Return the [x, y] coordinate for the center point of the cell that contains the specified text.  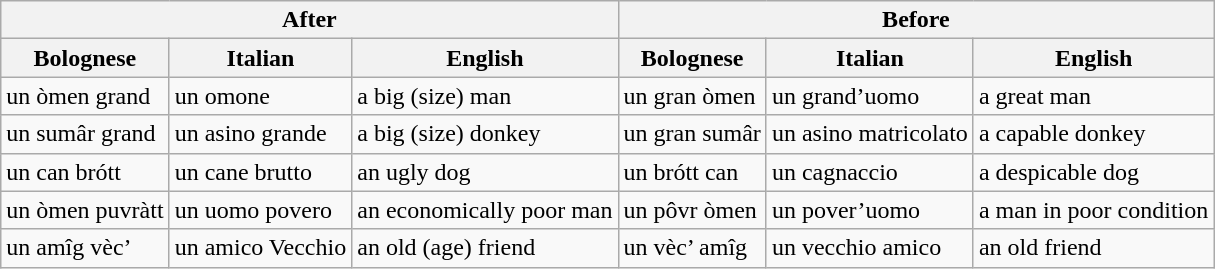
un amico Vecchio [260, 248]
un vèc’ amîg [692, 248]
un cagnaccio [870, 172]
a man in poor condition [1093, 210]
an ugly dog [485, 172]
un òmen grand [85, 96]
an old friend [1093, 248]
Before [916, 20]
un can brótt [85, 172]
un vecchio amico [870, 248]
un asino grande [260, 134]
a capable donkey [1093, 134]
a big (size) donkey [485, 134]
un òmen puvràtt [85, 210]
un omone [260, 96]
un gran òmen [692, 96]
un sumâr grand [85, 134]
un cane brutto [260, 172]
an economically poor man [485, 210]
un brótt can [692, 172]
After [310, 20]
a great man [1093, 96]
un pover’uomo [870, 210]
un uomo povero [260, 210]
an old (age) friend [485, 248]
a big (size) man [485, 96]
un pôvr òmen [692, 210]
un gran sumâr [692, 134]
un amîg vèc’ [85, 248]
un grand’uomo [870, 96]
un asino matricolato [870, 134]
a despicable dog [1093, 172]
